Extract the [X, Y] coordinate from the center of the cell holding the provided text.  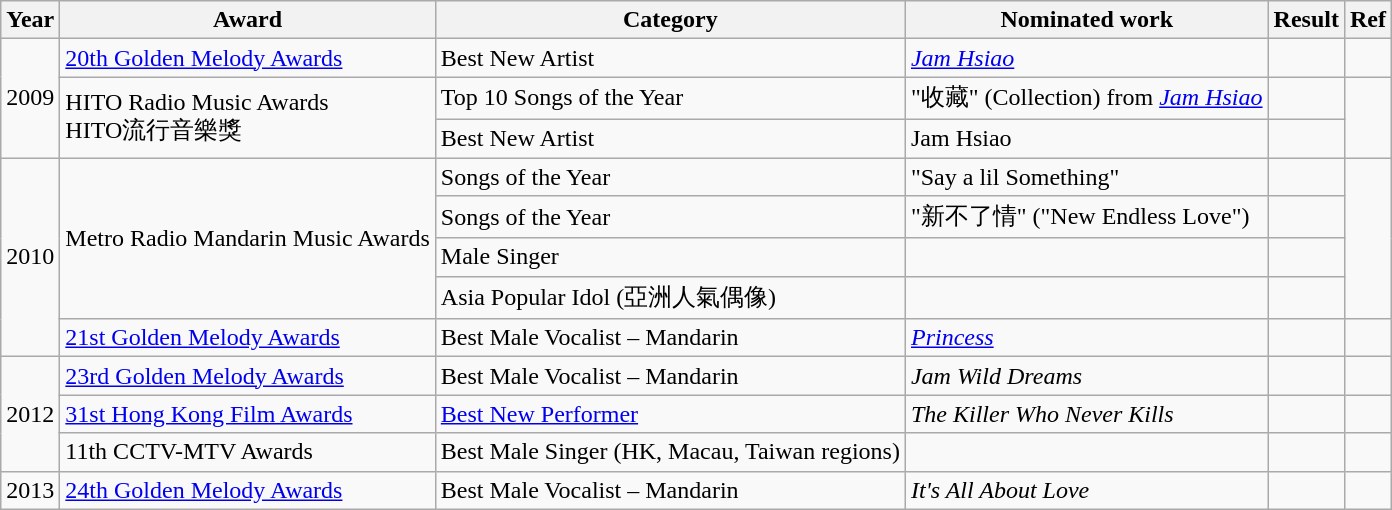
Award [248, 20]
Best Male Singer (HK, Macau, Taiwan regions) [670, 452]
"Say a lil Something" [1086, 177]
24th Golden Melody Awards [248, 490]
"新不了情" ("New Endless Love") [1086, 218]
Male Singer [670, 257]
Nominated work [1086, 20]
2013 [30, 490]
23rd Golden Melody Awards [248, 376]
11th CCTV-MTV Awards [248, 452]
31st Hong Kong Film Awards [248, 414]
Top 10 Songs of the Year [670, 98]
Year [30, 20]
Category [670, 20]
2010 [30, 258]
Asia Popular Idol (亞洲人氣偶像) [670, 298]
"收藏" (Collection) from Jam Hsiao [1086, 98]
Jam Wild Dreams [1086, 376]
Princess [1086, 338]
2012 [30, 414]
Result [1306, 20]
Ref [1368, 20]
21st Golden Melody Awards [248, 338]
Metro Radio Mandarin Music Awards [248, 238]
2009 [30, 98]
HITO Radio Music AwardsHITO流行音樂獎 [248, 118]
20th Golden Melody Awards [248, 58]
It's All About Love [1086, 490]
Best New Performer [670, 414]
The Killer Who Never Kills [1086, 414]
